Determine the [X, Y] coordinate at the center of the cell enclosing the given text.  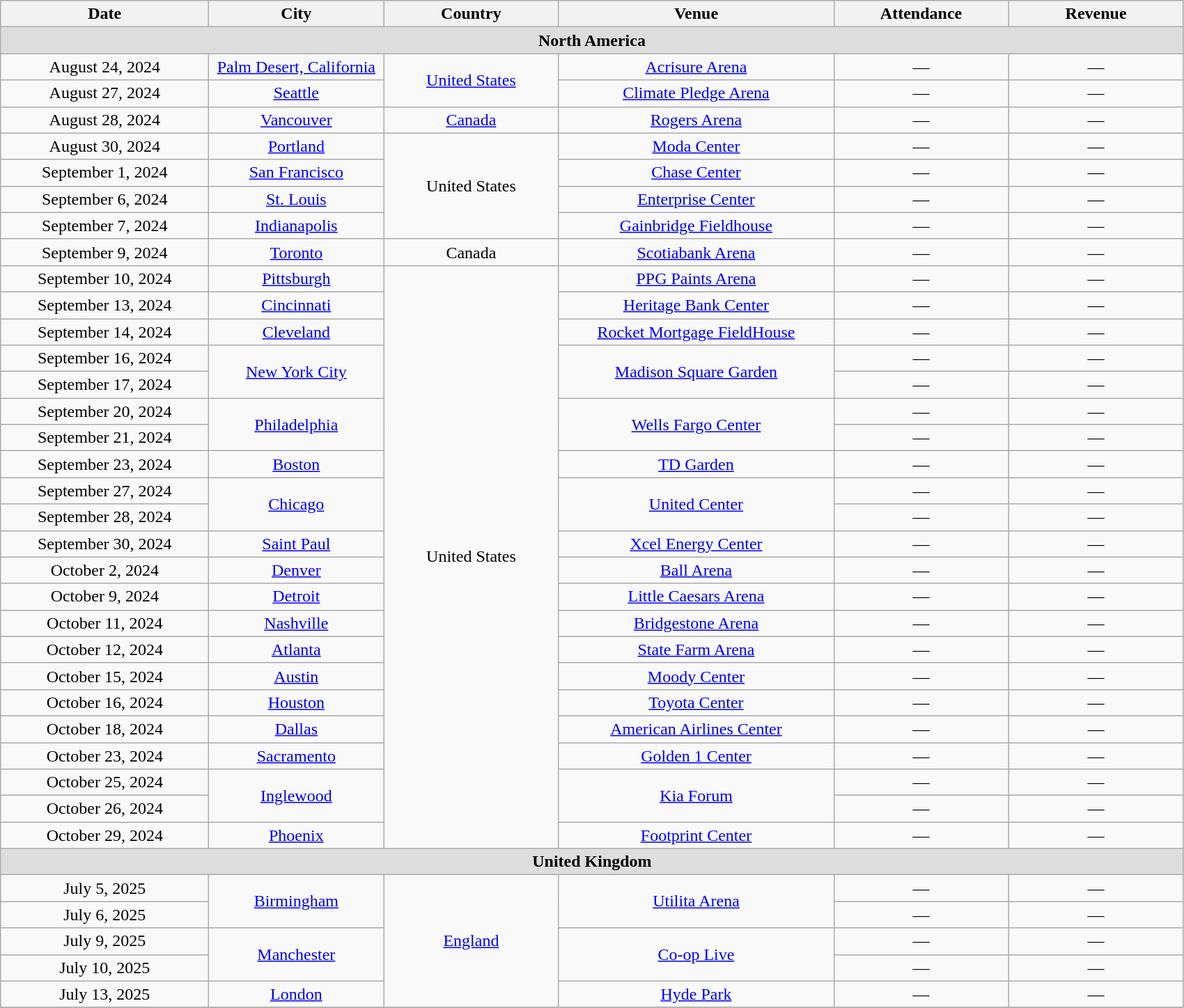
Moody Center [696, 676]
Cincinnati [297, 305]
New York City [297, 372]
Palm Desert, California [297, 67]
September 20, 2024 [104, 411]
Saint Paul [297, 544]
Seattle [297, 93]
Detroit [297, 597]
England [471, 941]
North America [592, 40]
September 10, 2024 [104, 278]
Rogers Arena [696, 120]
San Francisco [297, 173]
State Farm Arena [696, 649]
Country [471, 14]
London [297, 994]
Madison Square Garden [696, 372]
July 5, 2025 [104, 888]
September 21, 2024 [104, 438]
United Kingdom [592, 862]
August 24, 2024 [104, 67]
Chase Center [696, 173]
Hyde Park [696, 994]
October 2, 2024 [104, 570]
Rocket Mortgage FieldHouse [696, 332]
October 15, 2024 [104, 676]
September 14, 2024 [104, 332]
Utilita Arena [696, 901]
Acrisure Arena [696, 67]
Austin [297, 676]
Xcel Energy Center [696, 544]
September 27, 2024 [104, 491]
United Center [696, 504]
September 13, 2024 [104, 305]
Venue [696, 14]
August 28, 2024 [104, 120]
Portland [297, 146]
Ball Arena [696, 570]
October 12, 2024 [104, 649]
Attendance [921, 14]
Denver [297, 570]
Gainbridge Fieldhouse [696, 226]
Chicago [297, 504]
Wells Fargo Center [696, 425]
October 9, 2024 [104, 597]
Scotiabank Arena [696, 252]
Atlanta [297, 649]
September 17, 2024 [104, 385]
Golden 1 Center [696, 755]
October 29, 2024 [104, 835]
Dallas [297, 729]
PPG Paints Arena [696, 278]
Revenue [1096, 14]
Heritage Bank Center [696, 305]
Cleveland [297, 332]
Kia Forum [696, 796]
City [297, 14]
Philadelphia [297, 425]
Manchester [297, 954]
September 1, 2024 [104, 173]
September 16, 2024 [104, 359]
Indianapolis [297, 226]
August 30, 2024 [104, 146]
October 25, 2024 [104, 782]
Enterprise Center [696, 199]
Nashville [297, 623]
American Airlines Center [696, 729]
September 30, 2024 [104, 544]
Toronto [297, 252]
Bridgestone Arena [696, 623]
Co-op Live [696, 954]
Toyota Center [696, 702]
October 23, 2024 [104, 755]
October 18, 2024 [104, 729]
Moda Center [696, 146]
Inglewood [297, 796]
July 13, 2025 [104, 994]
September 7, 2024 [104, 226]
Birmingham [297, 901]
October 26, 2024 [104, 809]
Phoenix [297, 835]
Little Caesars Arena [696, 597]
September 28, 2024 [104, 517]
Vancouver [297, 120]
Sacramento [297, 755]
Pittsburgh [297, 278]
September 9, 2024 [104, 252]
October 16, 2024 [104, 702]
Houston [297, 702]
St. Louis [297, 199]
Footprint Center [696, 835]
September 6, 2024 [104, 199]
July 10, 2025 [104, 968]
TD Garden [696, 464]
July 6, 2025 [104, 915]
Boston [297, 464]
September 23, 2024 [104, 464]
August 27, 2024 [104, 93]
Date [104, 14]
July 9, 2025 [104, 941]
Climate Pledge Arena [696, 93]
October 11, 2024 [104, 623]
